Pinpoint the cell where the given text exists, returning its (x, y) midpoint coordinate. 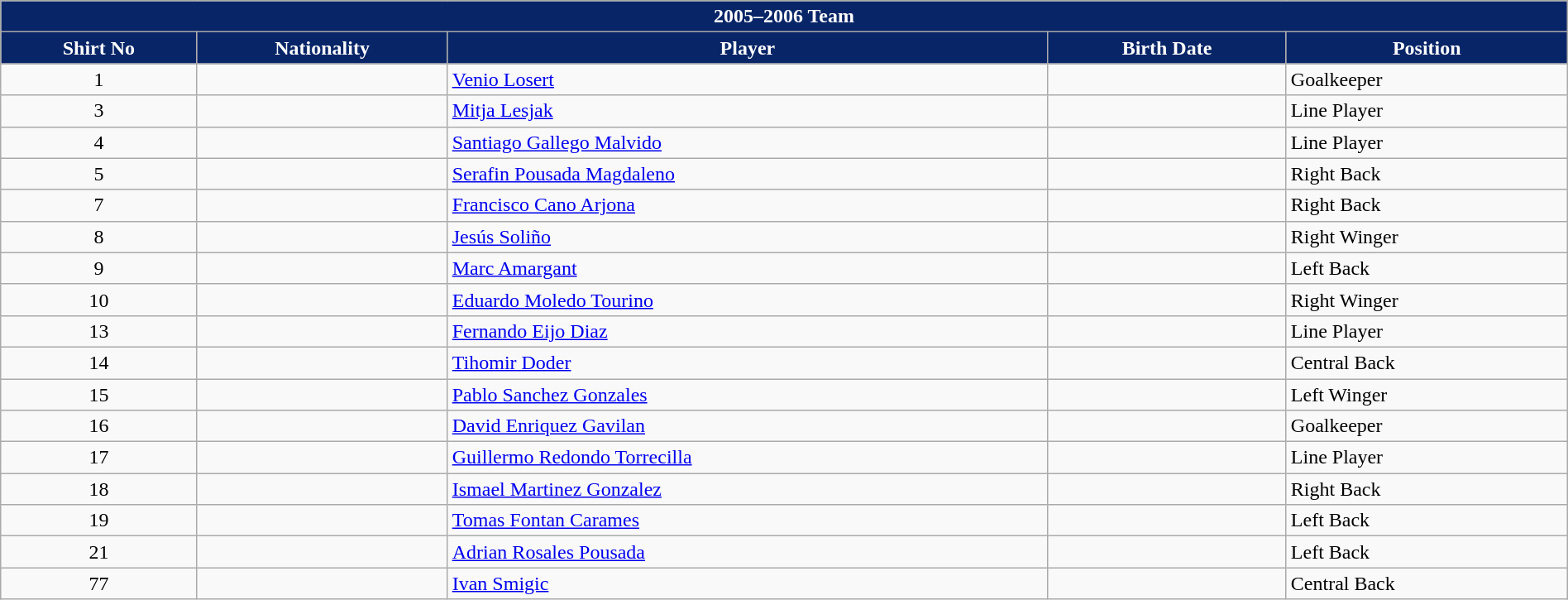
Left Winger (1427, 395)
Tihomir Doder (748, 362)
15 (99, 395)
77 (99, 583)
10 (99, 300)
Serafin Pousada Magdaleno (748, 174)
Eduardo Moledo Tourino (748, 300)
Shirt No (99, 48)
7 (99, 205)
Fernando Eijo Diaz (748, 331)
18 (99, 489)
David Enriquez Gavilan (748, 426)
1 (99, 79)
Ismael Martinez Gonzalez (748, 489)
Francisco Cano Arjona (748, 205)
Adrian Rosales Pousada (748, 552)
Player (748, 48)
14 (99, 362)
Birth Date (1168, 48)
9 (99, 268)
Mitja Lesjak (748, 111)
Jesús Soliño (748, 237)
19 (99, 521)
16 (99, 426)
5 (99, 174)
Ivan Smigic (748, 583)
17 (99, 458)
Position (1427, 48)
21 (99, 552)
Nationality (323, 48)
2005–2006 Team (784, 17)
3 (99, 111)
Venio Losert (748, 79)
8 (99, 237)
Tomas Fontan Carames (748, 521)
Marc Amargant (748, 268)
13 (99, 331)
Pablo Sanchez Gonzales (748, 395)
Guillermo Redondo Torrecilla (748, 458)
Santiago Gallego Malvido (748, 142)
4 (99, 142)
